Locate the cell with the specified text and output its (x, y) center coordinate. 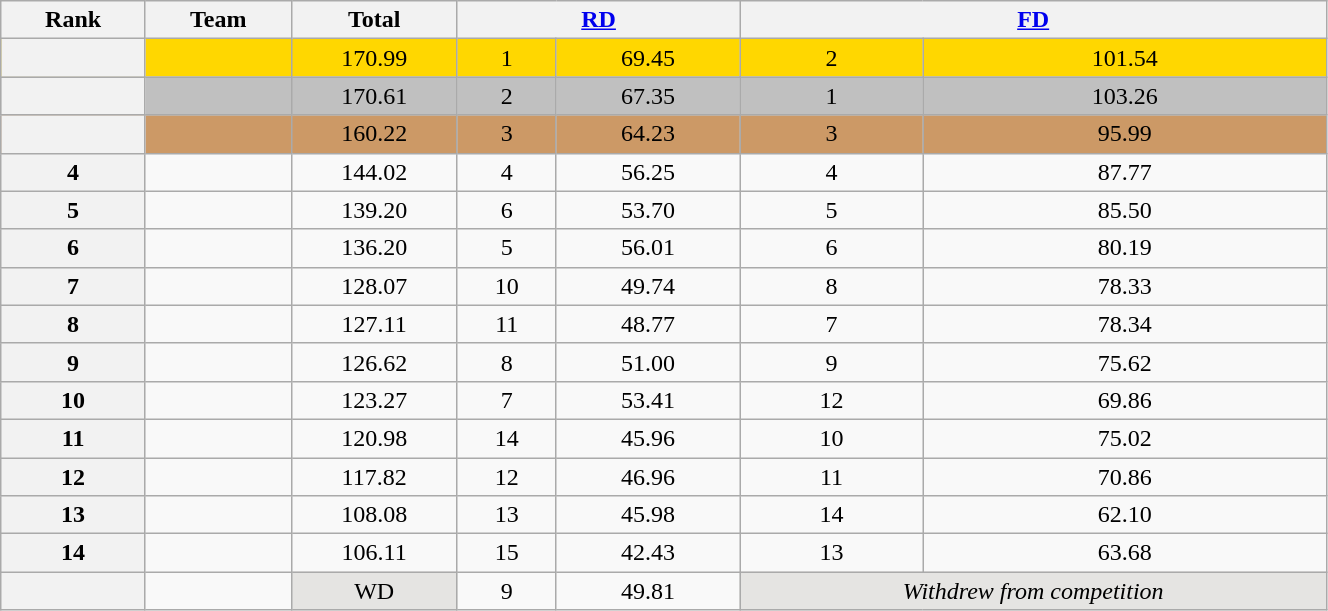
Rank (74, 20)
128.07 (374, 286)
70.86 (1124, 477)
120.98 (374, 438)
45.98 (648, 515)
108.08 (374, 515)
78.33 (1124, 286)
127.11 (374, 324)
69.86 (1124, 400)
126.62 (374, 362)
48.77 (648, 324)
136.20 (374, 248)
144.02 (374, 172)
FD (1034, 20)
53.41 (648, 400)
87.77 (1124, 172)
51.00 (648, 362)
75.02 (1124, 438)
67.35 (648, 96)
Total (374, 20)
95.99 (1124, 134)
78.34 (1124, 324)
53.70 (648, 210)
63.68 (1124, 553)
46.96 (648, 477)
106.11 (374, 553)
101.54 (1124, 58)
49.81 (648, 591)
WD (374, 591)
15 (506, 553)
64.23 (648, 134)
56.25 (648, 172)
62.10 (1124, 515)
75.62 (1124, 362)
117.82 (374, 477)
Team (218, 20)
RD (598, 20)
69.45 (648, 58)
56.01 (648, 248)
170.61 (374, 96)
80.19 (1124, 248)
170.99 (374, 58)
85.50 (1124, 210)
49.74 (648, 286)
160.22 (374, 134)
103.26 (1124, 96)
45.96 (648, 438)
123.27 (374, 400)
Withdrew from competition (1034, 591)
42.43 (648, 553)
139.20 (374, 210)
